Determine the (x, y) coordinate at the center of the cell enclosing the given text.  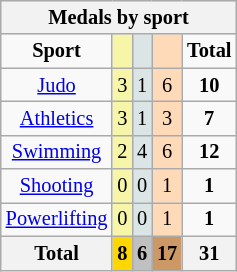
2 (122, 152)
7 (209, 118)
31 (209, 253)
10 (209, 85)
Sport (57, 51)
Shooting (57, 186)
Powerlifting (57, 219)
8 (122, 253)
Swimming (57, 152)
12 (209, 152)
Medals by sport (119, 17)
4 (142, 152)
Judo (57, 85)
17 (167, 253)
Athletics (57, 118)
